For the text-containing cell, return its midpoint in (X, Y) coordinate format. 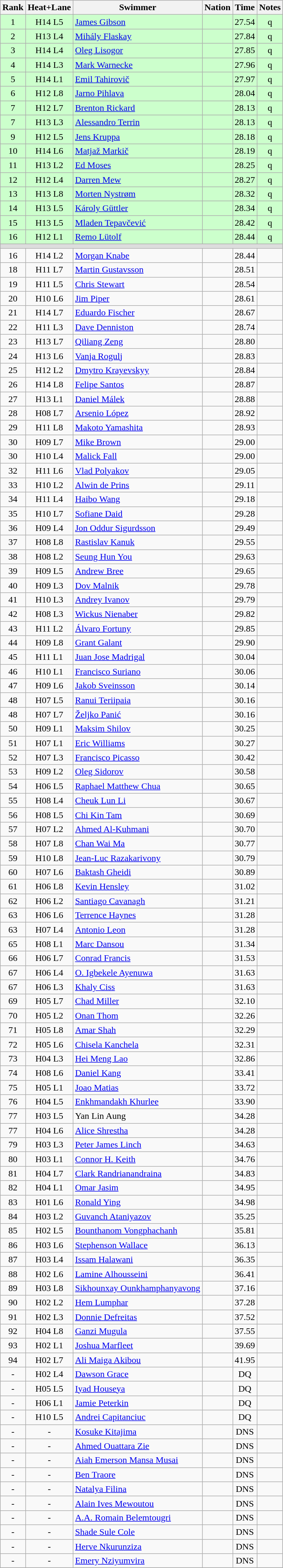
28.80 (245, 341)
Alessandro Terrin (138, 122)
65 (13, 944)
41.95 (245, 1360)
H01 L6 (49, 1202)
32.10 (245, 1001)
37.28 (245, 1302)
Rank (13, 8)
32 (13, 471)
28.88 (245, 399)
36.13 (245, 1245)
40 (13, 585)
42 (13, 614)
H12 L5 (49, 136)
Mladen Tepavčević (138, 223)
Ahmed Al-Kuhmani (138, 829)
Francisco Suriano (138, 672)
21 (13, 313)
33.90 (245, 1102)
Cheuk Lun Li (138, 800)
Terrence Haynes (138, 915)
H03 L5 (49, 1116)
Antonio Leon (138, 930)
Chan Wai Ma (138, 843)
Morgan Knabe (138, 255)
H02 L1 (49, 1346)
Károly Güttler (138, 208)
30.77 (245, 843)
11 (13, 165)
87 (13, 1259)
Raphael Matthew Chua (138, 786)
H09 L8 (49, 643)
30.79 (245, 858)
Jon Oddur Sigurdsson (138, 528)
Sofiane Daid (138, 514)
Connor H. Keith (138, 1159)
Jim Piper (138, 298)
Lamine Alhousseini (138, 1274)
30.04 (245, 657)
Yan Lin Aung (138, 1116)
Natalya Filina (138, 1489)
28.25 (245, 165)
19 (13, 284)
Seung Hun You (138, 557)
28.19 (245, 151)
29.82 (245, 614)
Swimmer (138, 8)
H08 L4 (49, 800)
27 (13, 399)
Shade Sule Cole (138, 1532)
12 (13, 180)
H05 L7 (49, 1001)
30.27 (245, 743)
H13 L7 (49, 341)
55 (13, 800)
31.21 (245, 901)
H10 L6 (49, 298)
H08 L5 (49, 815)
33 (13, 485)
6 (13, 93)
56 (13, 815)
Joshua Marfleet (138, 1346)
86 (13, 1245)
Martin Gustavsson (138, 270)
H03 L1 (49, 1159)
H04 L5 (49, 1102)
91 (13, 1317)
Ganzi Mugula (138, 1331)
Dmytro Krayevskyy (138, 370)
28.67 (245, 313)
H10 L8 (49, 858)
Ed Moses (138, 165)
70 (13, 1016)
Jens Kruppa (138, 136)
Sikhounxay Ounkhamphanyavong (138, 1288)
92 (13, 1331)
2 (13, 36)
H12 L7 (49, 108)
Conrad Francis (138, 958)
Eric Williams (138, 743)
62 (13, 901)
76 (13, 1102)
H14 L2 (49, 255)
Jean-Luc Razakarivony (138, 858)
28.32 (245, 194)
60 (13, 872)
H02 L6 (49, 1274)
53 (13, 772)
H13 L2 (49, 165)
Donnie Defreitas (138, 1317)
Hei Meng Lao (138, 1059)
72 (13, 1044)
H14 L3 (49, 65)
Amar Shah (138, 1030)
34.76 (245, 1159)
36.35 (245, 1259)
29.05 (245, 471)
28 (13, 413)
39.69 (245, 1346)
Mark Warnecke (138, 65)
H13 L8 (49, 194)
Hem Lumphar (138, 1302)
Notes (270, 8)
30.89 (245, 872)
36 (13, 528)
Heat+Lane (49, 8)
H03 L2 (49, 1216)
26 (13, 384)
H10 L7 (49, 514)
Remo Lütolf (138, 237)
H11 L6 (49, 471)
Wickus Nienaber (138, 614)
H10 L1 (49, 672)
27.85 (245, 50)
34 (13, 499)
Vanja Rogulj (138, 356)
Mihály Flaskay (138, 36)
H12 L1 (49, 237)
H06 L5 (49, 786)
89 (13, 1288)
51 (13, 743)
29 (13, 428)
41 (13, 600)
Željko Panić (138, 714)
Marc Dansou (138, 944)
Rastislav Kanuk (138, 542)
Morten Nystrøm (138, 194)
30.25 (245, 729)
29.49 (245, 528)
61 (13, 887)
Iyad Houseya (138, 1389)
28.42 (245, 223)
Andrew Bree (138, 571)
H14 L6 (49, 151)
82 (13, 1188)
Brenton Rickard (138, 108)
H13 L4 (49, 36)
31.02 (245, 887)
10 (13, 151)
Jamie Peterkin (138, 1403)
H08 L3 (49, 614)
Arsenio López (138, 413)
H10 L4 (49, 456)
28.74 (245, 327)
29.11 (245, 485)
H04 L7 (49, 1173)
H08 L7 (49, 413)
H11 L8 (49, 428)
15 (13, 223)
H08 L6 (49, 1073)
37.16 (245, 1288)
H05 L6 (49, 1044)
18 (13, 270)
31.53 (245, 958)
37 (13, 542)
36.41 (245, 1274)
35.25 (245, 1216)
H14 L4 (49, 50)
27.96 (245, 65)
Vlad Polyakov (138, 471)
H02 L2 (49, 1302)
H07 L2 (49, 829)
29.55 (245, 542)
38 (13, 557)
Guvanch Ataniyazov (138, 1216)
32.26 (245, 1016)
29.65 (245, 571)
H10 L3 (49, 600)
Peter James Linch (138, 1145)
9 (13, 136)
H07 L6 (49, 872)
Alwin de Prins (138, 485)
Oleg Sidorov (138, 772)
29.28 (245, 514)
Emil Tahirovič (138, 79)
14 (13, 208)
20 (13, 298)
H05 L5 (49, 1389)
H02 L4 (49, 1374)
Matjaž Markič (138, 151)
H09 L7 (49, 442)
45 (13, 657)
Andrei Capitanciuc (138, 1417)
H02 L5 (49, 1231)
H07 L4 (49, 930)
50 (13, 729)
H07 L5 (49, 700)
24 (13, 356)
Daniel Kang (138, 1073)
James Gibson (138, 22)
H06 L3 (49, 987)
29.85 (245, 628)
46 (13, 672)
27.84 (245, 36)
H10 L5 (49, 1417)
Khaly Ciss (138, 987)
74 (13, 1073)
73 (13, 1059)
H11 L2 (49, 628)
34.83 (245, 1173)
H03 L6 (49, 1245)
H09 L4 (49, 528)
69 (13, 1001)
H07 L8 (49, 843)
H08 L2 (49, 557)
34.98 (245, 1202)
32.31 (245, 1044)
37.55 (245, 1331)
58 (13, 843)
Chi Kin Tam (138, 815)
79 (13, 1145)
H03 L4 (49, 1259)
Malick Fall (138, 456)
28.54 (245, 284)
27.97 (245, 79)
Herve Nkurunziza (138, 1546)
54 (13, 786)
Qiliang Zeng (138, 341)
H08 L8 (49, 542)
Andrey Ivanov (138, 600)
28.04 (245, 93)
Daniel Málek (138, 399)
Juan Jose Madrigal (138, 657)
29.90 (245, 643)
H04 L1 (49, 1188)
39 (13, 571)
A.A. Romain Belemtougri (138, 1518)
H02 L7 (49, 1360)
5 (13, 79)
Bounthanom Vongphachanh (138, 1231)
28.27 (245, 180)
83 (13, 1202)
28.61 (245, 298)
30.06 (245, 672)
Francisco Picasso (138, 757)
H07 L3 (49, 757)
H04 L3 (49, 1059)
28.18 (245, 136)
35.81 (245, 1231)
Alice Shrestha (138, 1130)
H13 L6 (49, 356)
34.63 (245, 1145)
Kosuke Kitajima (138, 1432)
Aiah Emerson Mansa Musai (138, 1460)
Mike Brown (138, 442)
88 (13, 1274)
Ahmed Ouattara Zie (138, 1446)
H09 L5 (49, 571)
Haibo Wang (138, 499)
3 (13, 50)
H14 L7 (49, 313)
H14 L5 (49, 22)
28.92 (245, 413)
33.72 (245, 1087)
31.34 (245, 944)
13 (13, 194)
1 (13, 22)
75 (13, 1087)
Felipe Santos (138, 384)
Maksim Shilov (138, 729)
44 (13, 643)
H12 L4 (49, 180)
Issam Halawani (138, 1259)
Baktash Gheidi (138, 872)
30.67 (245, 800)
28.51 (245, 270)
H05 L2 (49, 1016)
37.52 (245, 1317)
4 (13, 65)
H02 L3 (49, 1317)
43 (13, 628)
H09 L2 (49, 772)
29.63 (245, 557)
30.70 (245, 829)
30.58 (245, 772)
H11 L4 (49, 499)
Jakob Sveinsson (138, 686)
27.54 (245, 22)
93 (13, 1346)
52 (13, 757)
94 (13, 1360)
Jarno Pihlava (138, 93)
H07 L1 (49, 743)
Dave Denniston (138, 327)
32.29 (245, 1030)
H14 L8 (49, 384)
H06 L2 (49, 901)
Dov Malnik (138, 585)
Enkhmandakh Khurlee (138, 1102)
Chisela Kanchela (138, 1044)
H09 L1 (49, 729)
H06 L4 (49, 973)
H06 L7 (49, 958)
34.95 (245, 1188)
84 (13, 1216)
H11 L7 (49, 270)
Ronald Ying (138, 1202)
Chad Miller (138, 1001)
H12 L2 (49, 370)
Dawson Grace (138, 1374)
Ranui Teriipaia (138, 700)
H05 L8 (49, 1030)
71 (13, 1030)
H14 L1 (49, 79)
30.42 (245, 757)
Stephenson Wallace (138, 1245)
H13 L1 (49, 399)
H06 L6 (49, 915)
Alain Ives Mewoutou (138, 1503)
H06 L1 (49, 1403)
30.14 (245, 686)
Makoto Yamashita (138, 428)
47 (13, 686)
33.41 (245, 1073)
29.78 (245, 585)
H09 L6 (49, 686)
23 (13, 341)
80 (13, 1159)
H03 L3 (49, 1145)
H04 L6 (49, 1130)
29.79 (245, 600)
30.65 (245, 786)
Onan Thom (138, 1016)
H11 L5 (49, 284)
H12 L8 (49, 93)
66 (13, 958)
28.84 (245, 370)
Kevin Hensley (138, 887)
H07 L7 (49, 714)
Álvaro Fortuny (138, 628)
90 (13, 1302)
28.34 (245, 208)
Ben Traore (138, 1475)
Emery Nziyumvira (138, 1561)
Nation (218, 8)
28.83 (245, 356)
59 (13, 858)
57 (13, 829)
81 (13, 1173)
H11 L3 (49, 327)
Omar Jasim (138, 1188)
35 (13, 514)
H13 L3 (49, 122)
Joao Matias (138, 1087)
H10 L2 (49, 485)
H11 L1 (49, 657)
Ali Maiga Akibou (138, 1360)
H04 L8 (49, 1331)
H08 L1 (49, 944)
28.87 (245, 384)
Santiago Cavanagh (138, 901)
H06 L8 (49, 887)
Chris Stewart (138, 284)
Clark Randrianandraina (138, 1173)
H03 L8 (49, 1288)
25 (13, 370)
29.18 (245, 499)
Eduardo Fischer (138, 313)
30.69 (245, 815)
Grant Galant (138, 643)
Darren Mew (138, 180)
Time (245, 8)
32.86 (245, 1059)
28.93 (245, 428)
Oleg Lisogor (138, 50)
O. Igbekele Ayenuwa (138, 973)
H09 L3 (49, 585)
H05 L1 (49, 1087)
85 (13, 1231)
22 (13, 327)
